Provide the [x, y] coordinate of the cell's center where the given text is located.  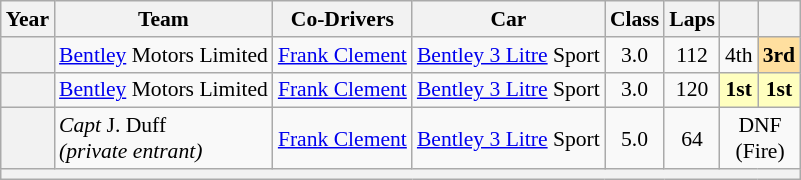
3rd [780, 55]
Car [508, 19]
5.0 [634, 138]
Capt J. Duff(private entrant) [164, 138]
120 [692, 90]
DNF(Fire) [760, 138]
Year [28, 19]
112 [692, 55]
Co-Drivers [342, 19]
Team [164, 19]
64 [692, 138]
4th [739, 55]
Class [634, 19]
Laps [692, 19]
